Search for the cell housing the specified text and yield its (X, Y) center coordinate. 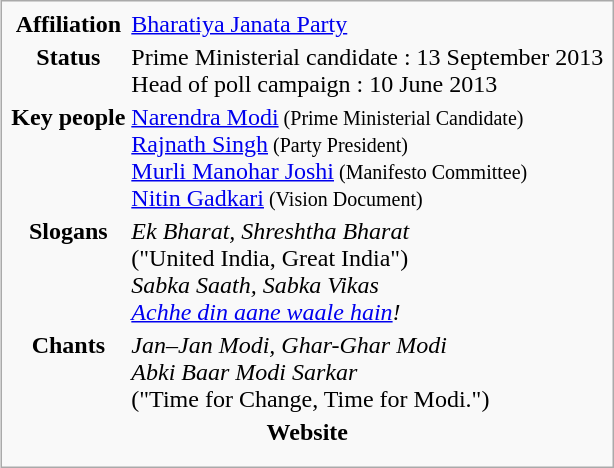
Slogans (68, 272)
Jan–Jan Modi, Ghar-Ghar Modi Abki Baar Modi Sarkar("Time for Change, Time for Modi.") (368, 372)
Key people (68, 158)
Narendra Modi (Prime Ministerial Candidate)Rajnath Singh (Party President)Murli Manohar Joshi (Manifesto Committee)Nitin Gadkari (Vision Document) (368, 158)
Ek Bharat, Shreshtha Bharat ("United India, Great India")Sabka Saath, Sabka VikasAchhe din aane waale hain! (368, 272)
Prime Ministerial candidate : 13 September 2013Head of poll campaign : 10 June 2013 (368, 70)
Affiliation (68, 24)
Chants (68, 372)
Bharatiya Janata Party (368, 24)
Status (68, 70)
Website (308, 432)
